Provide the [x, y] coordinate of the cell's center where the given text is located.  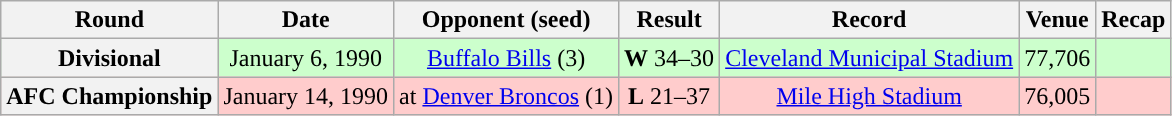
Opponent (seed) [506, 20]
Recap [1134, 20]
at Denver Broncos (1) [506, 96]
76,005 [1058, 96]
77,706 [1058, 58]
Divisional [110, 58]
January 14, 1990 [306, 96]
Record [870, 20]
Date [306, 20]
Buffalo Bills (3) [506, 58]
Cleveland Municipal Stadium [870, 58]
L 21–37 [670, 96]
January 6, 1990 [306, 58]
AFC Championship [110, 96]
Mile High Stadium [870, 96]
Venue [1058, 20]
W 34–30 [670, 58]
Round [110, 20]
Result [670, 20]
